Determine the [X, Y] coordinate at the center of the cell enclosing the given text.  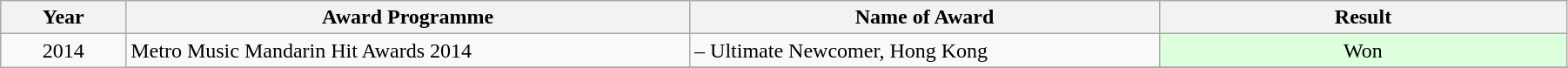
– Ultimate Newcomer, Hong Kong [925, 51]
Won [1363, 51]
Metro Music Mandarin Hit Awards 2014 [408, 51]
2014 [64, 51]
Award Programme [408, 17]
Result [1363, 17]
Name of Award [925, 17]
Year [64, 17]
